Search for the cell housing the specified text and yield its [X, Y] center coordinate. 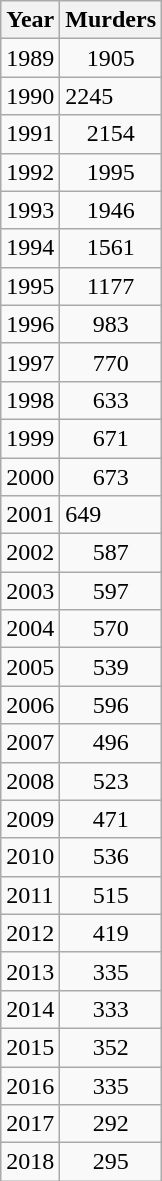
419 [111, 933]
649 [111, 515]
2011 [30, 895]
1946 [111, 210]
Year [30, 20]
2017 [30, 1124]
1993 [30, 210]
1997 [30, 362]
2010 [30, 857]
496 [111, 743]
2006 [30, 705]
1999 [30, 438]
515 [111, 895]
1992 [30, 172]
1990 [30, 96]
597 [111, 591]
633 [111, 400]
2154 [111, 134]
Murders [111, 20]
983 [111, 324]
1998 [30, 400]
2005 [30, 667]
2002 [30, 553]
2013 [30, 971]
1177 [111, 286]
1996 [30, 324]
2245 [111, 96]
471 [111, 819]
539 [111, 667]
2007 [30, 743]
671 [111, 438]
770 [111, 362]
2009 [30, 819]
2015 [30, 1047]
352 [111, 1047]
1991 [30, 134]
2008 [30, 781]
2001 [30, 515]
2016 [30, 1085]
295 [111, 1162]
2012 [30, 933]
570 [111, 629]
2014 [30, 1009]
523 [111, 781]
1905 [111, 58]
2000 [30, 477]
587 [111, 553]
1989 [30, 58]
2004 [30, 629]
333 [111, 1009]
1994 [30, 248]
1561 [111, 248]
292 [111, 1124]
2003 [30, 591]
2018 [30, 1162]
673 [111, 477]
596 [111, 705]
536 [111, 857]
